Provide the (x, y) coordinate of the cell's center where the given text is located.  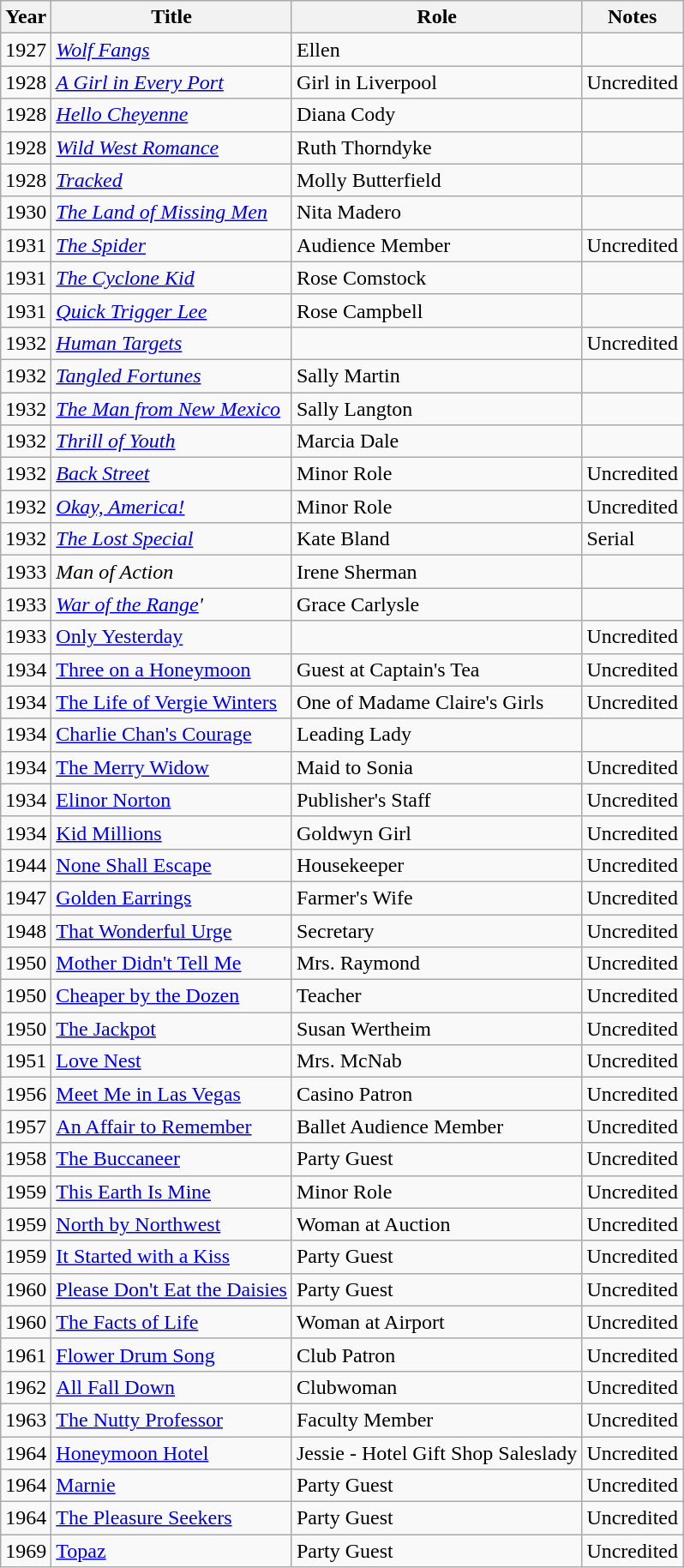
Leading Lady (436, 735)
1948 (26, 930)
Meet Me in Las Vegas (171, 1094)
Sally Martin (436, 375)
1961 (26, 1355)
1930 (26, 213)
War of the Range' (171, 604)
Wolf Fangs (171, 50)
Only Yesterday (171, 637)
1957 (26, 1126)
The Land of Missing Men (171, 213)
The Life of Vergie Winters (171, 702)
The Man from New Mexico (171, 409)
This Earth Is Mine (171, 1192)
Irene Sherman (436, 572)
Three on a Honeymoon (171, 670)
It Started with a Kiss (171, 1257)
Club Patron (436, 1355)
1927 (26, 50)
Grace Carlysle (436, 604)
The Merry Widow (171, 767)
The Jackpot (171, 1029)
Love Nest (171, 1061)
Farmer's Wife (436, 898)
Elinor Norton (171, 800)
Golden Earrings (171, 898)
The Buccaneer (171, 1159)
Back Street (171, 474)
Ellen (436, 50)
Hello Cheyenne (171, 115)
North by Northwest (171, 1224)
1951 (26, 1061)
Tangled Fortunes (171, 375)
Serial (633, 539)
Role (436, 17)
Title (171, 17)
Guest at Captain's Tea (436, 670)
Woman at Auction (436, 1224)
Teacher (436, 996)
Okay, America! (171, 507)
Charlie Chan's Courage (171, 735)
Quick Trigger Lee (171, 310)
Faculty Member (436, 1420)
1962 (26, 1387)
Notes (633, 17)
None Shall Escape (171, 865)
Mother Didn't Tell Me (171, 964)
Ruth Thorndyke (436, 147)
A Girl in Every Port (171, 82)
Year (26, 17)
Cheaper by the Dozen (171, 996)
Marnie (171, 1486)
The Cyclone Kid (171, 278)
Secretary (436, 930)
Kid Millions (171, 832)
Susan Wertheim (436, 1029)
Honeymoon Hotel (171, 1453)
Wild West Romance (171, 147)
1958 (26, 1159)
1944 (26, 865)
Tracked (171, 180)
That Wonderful Urge (171, 930)
Mrs. Raymond (436, 964)
Goldwyn Girl (436, 832)
Clubwoman (436, 1387)
An Affair to Remember (171, 1126)
Kate Bland (436, 539)
The Nutty Professor (171, 1420)
Topaz (171, 1551)
Housekeeper (436, 865)
Molly Butterfield (436, 180)
Woman at Airport (436, 1322)
The Pleasure Seekers (171, 1518)
Publisher's Staff (436, 800)
Maid to Sonia (436, 767)
Mrs. McNab (436, 1061)
Sally Langton (436, 409)
The Lost Special (171, 539)
1963 (26, 1420)
Flower Drum Song (171, 1355)
1969 (26, 1551)
Nita Madero (436, 213)
1947 (26, 898)
Human Targets (171, 343)
Girl in Liverpool (436, 82)
Man of Action (171, 572)
Marcia Dale (436, 442)
The Spider (171, 245)
Rose Comstock (436, 278)
One of Madame Claire's Girls (436, 702)
The Facts of Life (171, 1322)
Diana Cody (436, 115)
Thrill of Youth (171, 442)
Rose Campbell (436, 310)
Audience Member (436, 245)
Ballet Audience Member (436, 1126)
All Fall Down (171, 1387)
1956 (26, 1094)
Casino Patron (436, 1094)
Jessie - Hotel Gift Shop Saleslady (436, 1453)
Please Don't Eat the Daisies (171, 1289)
